For the text-containing cell, return its midpoint in [x, y] coordinate format. 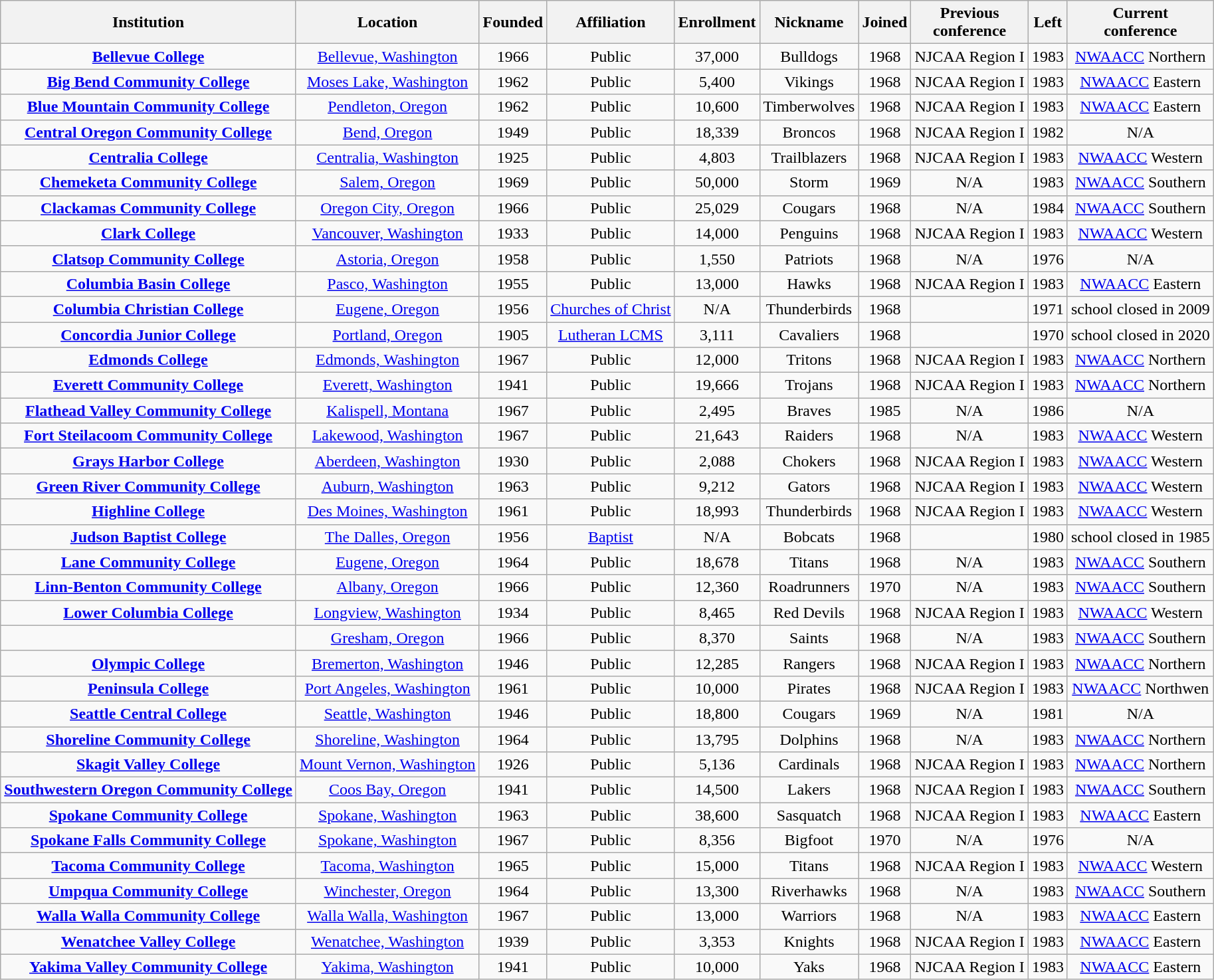
Currentconference [1140, 23]
Timberwolves [809, 107]
Fort Steilacoom Community College [149, 436]
8,465 [717, 613]
Lakewood, Washington [387, 436]
37,000 [717, 56]
1981 [1047, 714]
Green River Community College [149, 486]
Longview, Washington [387, 613]
Clatsop Community College [149, 258]
Founded [513, 23]
1905 [513, 334]
Lower Columbia College [149, 613]
18,800 [717, 714]
5,136 [717, 765]
Clark College [149, 233]
Cavaliers [809, 334]
50,000 [717, 183]
Enrollment [717, 23]
Umpqua Community College [149, 891]
12,000 [717, 360]
Big Bend Community College [149, 82]
Wenatchee, Washington [387, 941]
Bulldogs [809, 56]
Riverhawks [809, 891]
Yakima Valley Community College [149, 967]
Lane Community College [149, 562]
Everett, Washington [387, 385]
Previousconference [969, 23]
Auburn, Washington [387, 486]
Roadrunners [809, 587]
Churches of Christ [611, 309]
Edmonds College [149, 360]
Bend, Oregon [387, 132]
Bigfoot [809, 840]
8,370 [717, 638]
Left [1047, 23]
Moses Lake, Washington [387, 82]
1971 [1047, 309]
Storm [809, 183]
Wenatchee Valley College [149, 941]
Yakima, Washington [387, 967]
13,795 [717, 739]
Dolphins [809, 739]
Lakers [809, 790]
12,360 [717, 587]
Knights [809, 941]
Tacoma, Washington [387, 866]
1,550 [717, 258]
Shoreline Community College [149, 739]
Flathead Valley Community College [149, 411]
Port Angeles, Washington [387, 688]
Coos Bay, Oregon [387, 790]
14,500 [717, 790]
Bellevue College [149, 56]
NWAACC Northwen [1140, 688]
Astoria, Oregon [387, 258]
18,993 [717, 512]
Chokers [809, 461]
21,643 [717, 436]
Salem, Oregon [387, 183]
14,000 [717, 233]
Hawks [809, 284]
Bellevue, Washington [387, 56]
Yaks [809, 967]
Sasquatch [809, 815]
school closed in 2009 [1140, 309]
Patriots [809, 258]
Judson Baptist College [149, 537]
1949 [513, 132]
1939 [513, 941]
Grays Harbor College [149, 461]
Oregon City, Oregon [387, 208]
Broncos [809, 132]
1985 [885, 411]
1925 [513, 157]
Columbia Basin College [149, 284]
9,212 [717, 486]
Chemeketa Community College [149, 183]
1965 [513, 866]
Red Devils [809, 613]
Tacoma Community College [149, 866]
Skagit Valley College [149, 765]
1933 [513, 233]
Clackamas Community College [149, 208]
Vancouver, Washington [387, 233]
Spokane Falls Community College [149, 840]
Seattle, Washington [387, 714]
Concordia Junior College [149, 334]
Gresham, Oregon [387, 638]
19,666 [717, 385]
12,285 [717, 663]
Rangers [809, 663]
18,678 [717, 562]
Walla Walla Community College [149, 916]
Mount Vernon, Washington [387, 765]
Baptist [611, 537]
15,000 [717, 866]
1930 [513, 461]
Portland, Oregon [387, 334]
Highline College [149, 512]
Bobcats [809, 537]
2,088 [717, 461]
1982 [1047, 132]
5,400 [717, 82]
Pirates [809, 688]
1980 [1047, 537]
Institution [149, 23]
1958 [513, 258]
Cardinals [809, 765]
8,356 [717, 840]
1926 [513, 765]
Trojans [809, 385]
10,600 [717, 107]
Seattle Central College [149, 714]
18,339 [717, 132]
Trailblazers [809, 157]
1986 [1047, 411]
Shoreline, Washington [387, 739]
4,803 [717, 157]
3,353 [717, 941]
Central Oregon Community College [149, 132]
The Dalles, Oregon [387, 537]
Spokane Community College [149, 815]
Walla Walla, Washington [387, 916]
Olympic College [149, 663]
school closed in 2020 [1140, 334]
Winchester, Oregon [387, 891]
Nickname [809, 23]
Location [387, 23]
Vikings [809, 82]
1984 [1047, 208]
1955 [513, 284]
13,300 [717, 891]
Southwestern Oregon Community College [149, 790]
Affiliation [611, 23]
Columbia Christian College [149, 309]
Tritons [809, 360]
Raiders [809, 436]
Saints [809, 638]
Blue Mountain Community College [149, 107]
3,111 [717, 334]
Joined [885, 23]
Gators [809, 486]
Edmonds, Washington [387, 360]
school closed in 1985 [1140, 537]
Bremerton, Washington [387, 663]
1934 [513, 613]
Des Moines, Washington [387, 512]
25,029 [717, 208]
Braves [809, 411]
Pendleton, Oregon [387, 107]
Pasco, Washington [387, 284]
Penguins [809, 233]
Centralia, Washington [387, 157]
Peninsula College [149, 688]
2,495 [717, 411]
38,600 [717, 815]
Lutheran LCMS [611, 334]
Centralia College [149, 157]
Warriors [809, 916]
Aberdeen, Washington [387, 461]
Kalispell, Montana [387, 411]
Albany, Oregon [387, 587]
Linn-Benton Community College [149, 587]
Everett Community College [149, 385]
